Determine the [X, Y] coordinate at the center of the cell enclosing the given text.  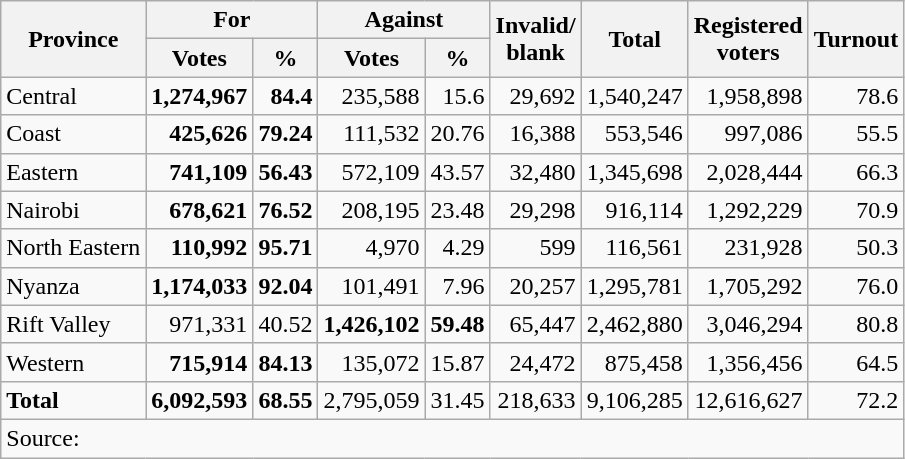
116,561 [634, 248]
9,106,285 [634, 400]
Rift Valley [74, 324]
31.45 [458, 400]
111,532 [372, 134]
916,114 [634, 210]
Source: [452, 438]
76.0 [856, 286]
Nairobi [74, 210]
425,626 [200, 134]
Turnout [856, 39]
3,046,294 [748, 324]
208,195 [372, 210]
North Eastern [74, 248]
79.24 [286, 134]
2,028,444 [748, 172]
12,616,627 [748, 400]
80.8 [856, 324]
Western [74, 362]
1,426,102 [372, 324]
Against [404, 20]
92.04 [286, 286]
2,795,059 [372, 400]
101,491 [372, 286]
2,462,880 [634, 324]
Nyanza [74, 286]
20,257 [536, 286]
7.96 [458, 286]
997,086 [748, 134]
Central [74, 96]
20.76 [458, 134]
68.55 [286, 400]
741,109 [200, 172]
29,298 [536, 210]
4.29 [458, 248]
For [232, 20]
59.48 [458, 324]
572,109 [372, 172]
1,174,033 [200, 286]
715,914 [200, 362]
50.3 [856, 248]
1,292,229 [748, 210]
72.2 [856, 400]
231,928 [748, 248]
78.6 [856, 96]
15.87 [458, 362]
43.57 [458, 172]
218,633 [536, 400]
95.71 [286, 248]
Coast [74, 134]
Eastern [74, 172]
40.52 [286, 324]
76.52 [286, 210]
Registeredvoters [748, 39]
1,958,898 [748, 96]
15.6 [458, 96]
Invalid/blank [536, 39]
875,458 [634, 362]
110,992 [200, 248]
599 [536, 248]
64.5 [856, 362]
24,472 [536, 362]
65,447 [536, 324]
4,970 [372, 248]
135,072 [372, 362]
235,588 [372, 96]
678,621 [200, 210]
29,692 [536, 96]
16,388 [536, 134]
23.48 [458, 210]
56.43 [286, 172]
1,345,698 [634, 172]
553,546 [634, 134]
1,705,292 [748, 286]
32,480 [536, 172]
1,274,967 [200, 96]
66.3 [856, 172]
6,092,593 [200, 400]
971,331 [200, 324]
1,356,456 [748, 362]
Province [74, 39]
84.4 [286, 96]
1,540,247 [634, 96]
1,295,781 [634, 286]
70.9 [856, 210]
55.5 [856, 134]
84.13 [286, 362]
